Pinpoint the cell where the given text exists, returning its (x, y) midpoint coordinate. 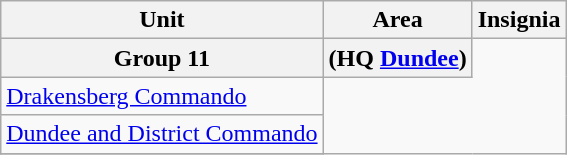
Group 11 (162, 58)
(HQ Dundee) (398, 58)
Unit (162, 20)
Dundee and District Commando (162, 134)
Area (398, 20)
Drakensberg Commando (162, 96)
Insignia (519, 20)
